Provide the [X, Y] coordinate of the cell's center where the given text is located.  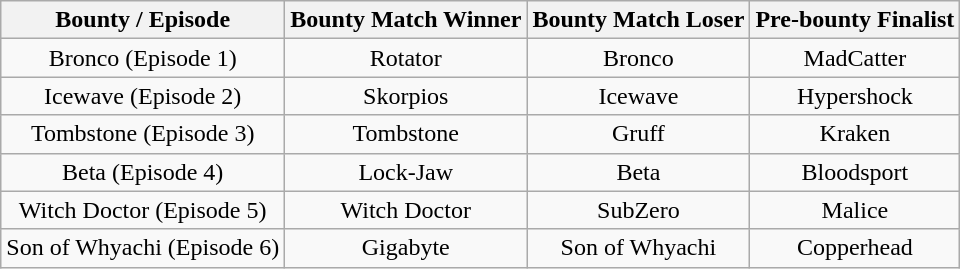
MadCatter [855, 58]
Copperhead [855, 248]
Gigabyte [406, 248]
Bloodsport [855, 172]
Bounty Match Winner [406, 20]
Tombstone (Episode 3) [143, 134]
Icewave (Episode 2) [143, 96]
Bounty / Episode [143, 20]
Gruff [638, 134]
Tombstone [406, 134]
Malice [855, 210]
Kraken [855, 134]
Son of Whyachi [638, 248]
Son of Whyachi (Episode 6) [143, 248]
Skorpios [406, 96]
Bronco [638, 58]
Bronco (Episode 1) [143, 58]
Bounty Match Loser [638, 20]
Lock-Jaw [406, 172]
Beta (Episode 4) [143, 172]
Witch Doctor (Episode 5) [143, 210]
Hypershock [855, 96]
Beta [638, 172]
Rotator [406, 58]
Icewave [638, 96]
Pre-bounty Finalist [855, 20]
Witch Doctor [406, 210]
SubZero [638, 210]
